Extract the (X, Y) coordinate from the center of the cell holding the provided text.  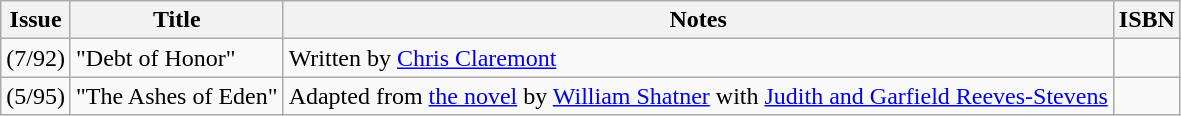
Adapted from the novel by William Shatner with Judith and Garfield Reeves-Stevens (698, 96)
(5/95) (36, 96)
(7/92) (36, 58)
Issue (36, 20)
Title (176, 20)
Written by Chris Claremont (698, 58)
"The Ashes of Eden" (176, 96)
ISBN (1146, 20)
Notes (698, 20)
"Debt of Honor" (176, 58)
